Pinpoint the cell where the given text exists, returning its [x, y] midpoint coordinate. 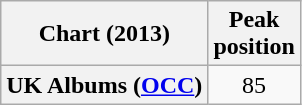
Peakposition [254, 34]
Chart (2013) [104, 34]
85 [254, 85]
UK Albums (OCC) [104, 85]
